Extract the (x, y) coordinate from the center of the cell holding the provided text.  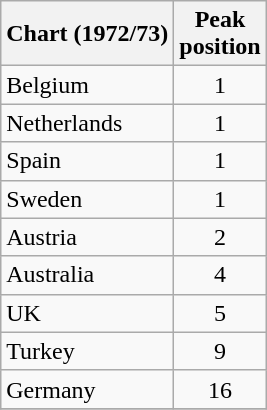
Australia (88, 275)
5 (220, 313)
9 (220, 351)
4 (220, 275)
Sweden (88, 199)
Belgium (88, 85)
16 (220, 389)
UK (88, 313)
Turkey (88, 351)
Austria (88, 237)
Peakposition (220, 34)
Germany (88, 389)
Spain (88, 161)
2 (220, 237)
Chart (1972/73) (88, 34)
Netherlands (88, 123)
